From the cell containing the given text, extract its center point as [X, Y] coordinate. 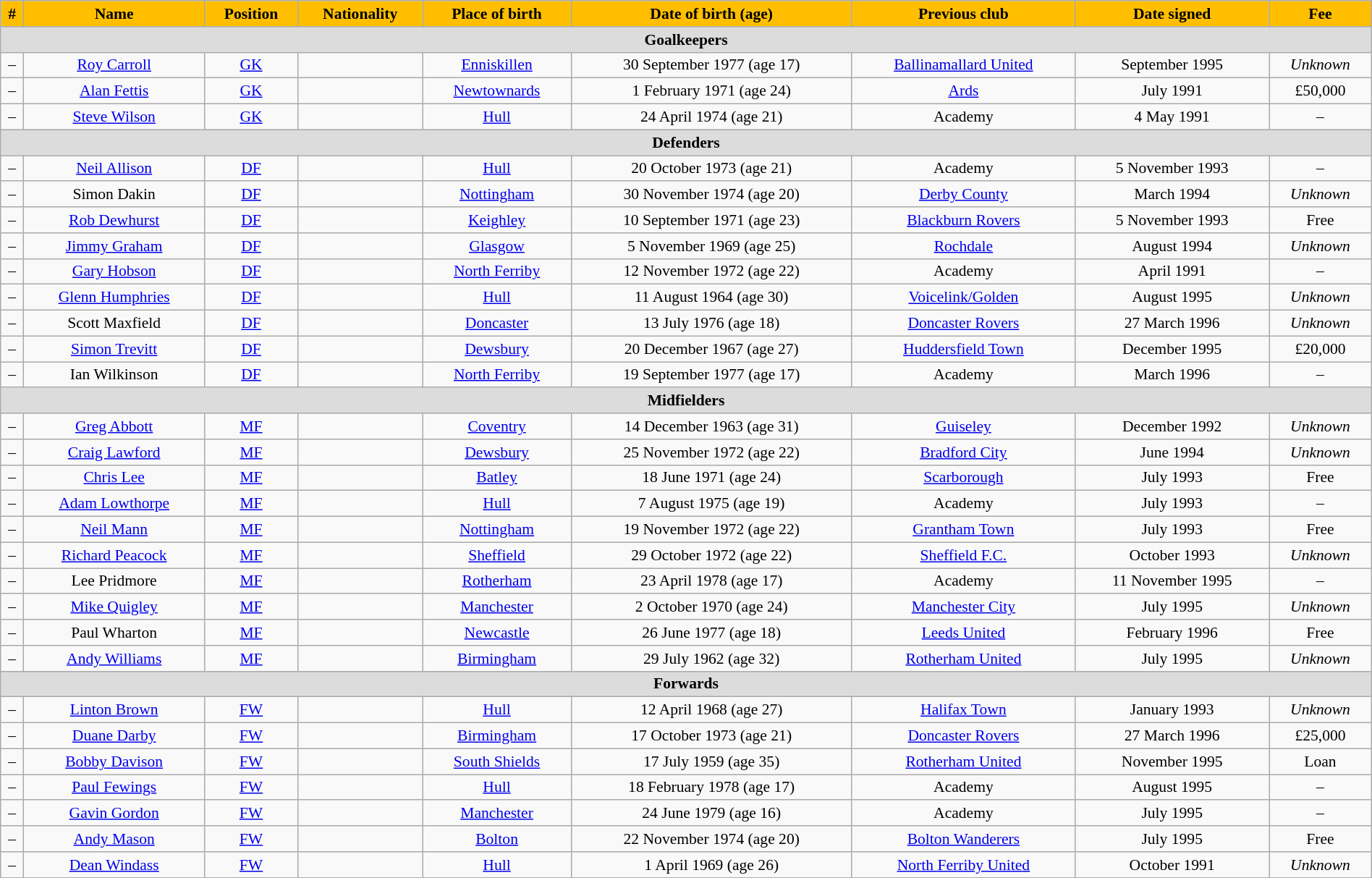
Date signed [1172, 14]
1 April 1969 (age 26) [711, 865]
Alan Fettis [114, 91]
Doncaster [496, 324]
Scarborough [963, 478]
Neil Allison [114, 169]
Enniskillen [496, 65]
Fee [1321, 14]
October 1993 [1172, 555]
13 July 1976 (age 18) [711, 324]
Rob Dewhurst [114, 220]
Duane Darby [114, 736]
Paul Fewings [114, 788]
Gary Hobson [114, 271]
Bobby Davison [114, 761]
Newcastle [496, 633]
7 August 1975 (age 19) [711, 504]
August 1994 [1172, 246]
Glasgow [496, 246]
Mike Quigley [114, 607]
£50,000 [1321, 91]
Simon Dakin [114, 195]
Place of birth [496, 14]
10 September 1971 (age 23) [711, 220]
Roy Carroll [114, 65]
23 April 1978 (age 17) [711, 581]
Chris Lee [114, 478]
June 1994 [1172, 452]
Paul Wharton [114, 633]
February 1996 [1172, 633]
25 November 1972 (age 22) [711, 452]
Previous club [963, 14]
Craig Lawford [114, 452]
September 1995 [1172, 65]
30 November 1974 (age 20) [711, 195]
1 February 1971 (age 24) [711, 91]
Halifax Town [963, 710]
Coventry [496, 426]
2 October 1970 (age 24) [711, 607]
12 November 1972 (age 22) [711, 271]
Manchester City [963, 607]
Name [114, 14]
Nationality [360, 14]
January 1993 [1172, 710]
Andy Mason [114, 839]
Ards [963, 91]
Newtownards [496, 91]
26 June 1977 (age 18) [711, 633]
Greg Abbott [114, 426]
Bolton [496, 839]
March 1996 [1172, 375]
11 August 1964 (age 30) [711, 297]
24 April 1974 (age 21) [711, 117]
12 April 1968 (age 27) [711, 710]
Dean Windass [114, 865]
29 October 1972 (age 22) [711, 555]
Jimmy Graham [114, 246]
Grantham Town [963, 530]
November 1995 [1172, 761]
Sheffield F.C. [963, 555]
Ballinamallard United [963, 65]
Glenn Humphries [114, 297]
£20,000 [1321, 349]
17 October 1973 (age 21) [711, 736]
Huddersfield Town [963, 349]
Scott Maxfield [114, 324]
Rochdale [963, 246]
5 November 1969 (age 25) [711, 246]
Keighley [496, 220]
£25,000 [1321, 736]
29 July 1962 (age 32) [711, 659]
Batley [496, 478]
Midfielders [686, 401]
Rotherham [496, 581]
17 July 1959 (age 35) [711, 761]
Andy Williams [114, 659]
Date of birth (age) [711, 14]
20 December 1967 (age 27) [711, 349]
20 October 1973 (age 21) [711, 169]
19 November 1972 (age 22) [711, 530]
July 1991 [1172, 91]
Ian Wilkinson [114, 375]
Loan [1321, 761]
March 1994 [1172, 195]
Neil Mann [114, 530]
Richard Peacock [114, 555]
Sheffield [496, 555]
Simon Trevitt [114, 349]
October 1991 [1172, 865]
19 September 1977 (age 17) [711, 375]
24 June 1979 (age 16) [711, 814]
Blackburn Rovers [963, 220]
18 February 1978 (age 17) [711, 788]
Adam Lowthorpe [114, 504]
North Ferriby United [963, 865]
Lee Pridmore [114, 581]
14 December 1963 (age 31) [711, 426]
April 1991 [1172, 271]
Voicelink/Golden [963, 297]
18 June 1971 (age 24) [711, 478]
Bradford City [963, 452]
December 1992 [1172, 426]
South Shields [496, 761]
Defenders [686, 143]
4 May 1991 [1172, 117]
Steve Wilson [114, 117]
December 1995 [1172, 349]
Forwards [686, 684]
Leeds United [963, 633]
Gavin Gordon [114, 814]
# [12, 14]
Derby County [963, 195]
22 November 1974 (age 20) [711, 839]
11 November 1995 [1172, 581]
Goalkeepers [686, 40]
Guiseley [963, 426]
Bolton Wanderers [963, 839]
30 September 1977 (age 17) [711, 65]
Position [252, 14]
Linton Brown [114, 710]
